Capture the cell that displays the provided text and extract its [x, y] central coordinate. 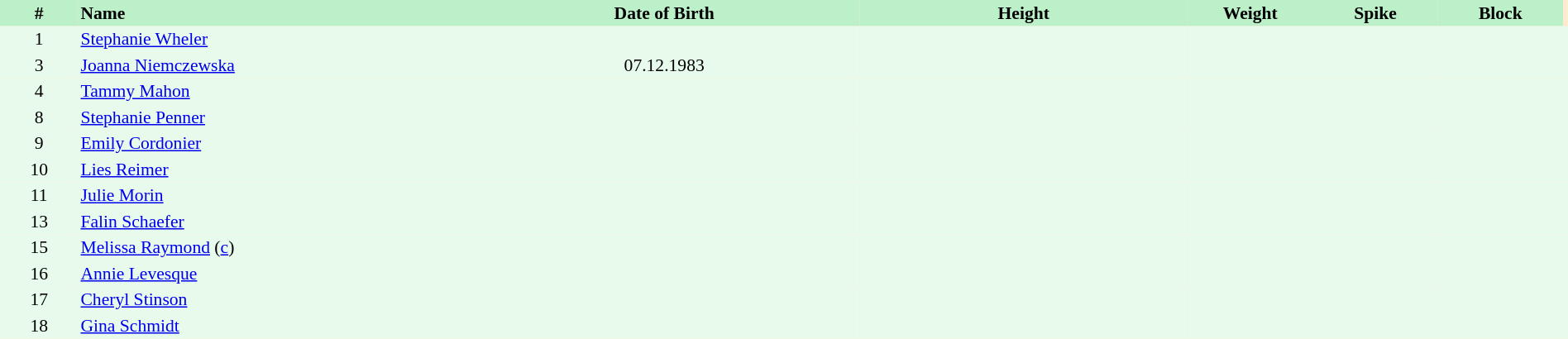
13 [39, 222]
Emily Cordonier [273, 144]
18 [39, 326]
Stephanie Penner [273, 117]
Block [1500, 13]
1 [39, 40]
16 [39, 274]
Falin Schaefer [273, 222]
Stephanie Wheler [273, 40]
07.12.1983 [664, 65]
8 [39, 117]
Joanna Niemczewska [273, 65]
Lies Reimer [273, 169]
3 [39, 65]
Height [1024, 13]
Date of Birth [664, 13]
10 [39, 169]
11 [39, 195]
Annie Levesque [273, 274]
Spike [1374, 13]
# [39, 13]
Weight [1250, 13]
Cheryl Stinson [273, 299]
Julie Morin [273, 195]
4 [39, 91]
9 [39, 144]
Gina Schmidt [273, 326]
Melissa Raymond (c) [273, 248]
17 [39, 299]
15 [39, 248]
Tammy Mahon [273, 91]
Name [273, 13]
